Capture the cell that displays the provided text and extract its [X, Y] central coordinate. 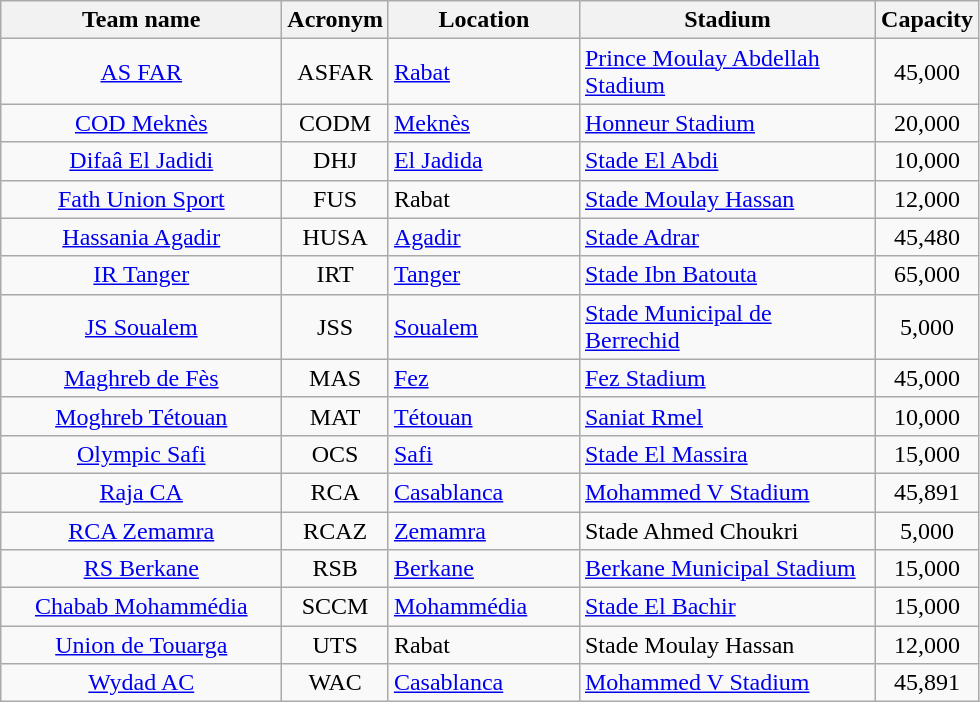
SCCM [336, 607]
Maghreb de Fès [142, 378]
JSS [336, 326]
JS Soualem [142, 326]
MAT [336, 416]
Stade Ibn Batouta [727, 275]
El Jadida [484, 161]
Union de Touarga [142, 645]
Tanger [484, 275]
Acronym [336, 20]
IR Tanger [142, 275]
Moghreb Tétouan [142, 416]
RCAZ [336, 531]
AS FAR [142, 72]
ASFAR [336, 72]
OCS [336, 454]
Difaâ El Jadidi [142, 161]
Stadium [727, 20]
Stade Municipal de Berrechid [727, 326]
65,000 [928, 275]
Fez Stadium [727, 378]
IRT [336, 275]
Team name [142, 20]
RCA Zemamra [142, 531]
Fez [484, 378]
Hassania Agadir [142, 237]
HUSA [336, 237]
Fath Union Sport [142, 199]
Prince Moulay Abdellah Stadium [727, 72]
Honneur Stadium [727, 123]
Chabab Mohammédia [142, 607]
45,480 [928, 237]
Stade El Massira [727, 454]
Zemamra [484, 531]
Wydad AC [142, 683]
COD Meknès [142, 123]
MAS [336, 378]
Raja CA [142, 492]
RCA [336, 492]
Meknès [484, 123]
RSB [336, 569]
Tétouan [484, 416]
Location [484, 20]
Saniat Rmel [727, 416]
UTS [336, 645]
DHJ [336, 161]
Stade El Abdi [727, 161]
Agadir [484, 237]
Berkane Municipal Stadium [727, 569]
Capacity [928, 20]
Safi [484, 454]
Olympic Safi [142, 454]
Mohammédia [484, 607]
Berkane [484, 569]
CODM [336, 123]
Stade Ahmed Choukri [727, 531]
Soualem [484, 326]
20,000 [928, 123]
RS Berkane [142, 569]
Stade Adrar [727, 237]
FUS [336, 199]
Stade El Bachir [727, 607]
WAC [336, 683]
